Output the [X, Y] coordinate of the center of the cell containing the given text.  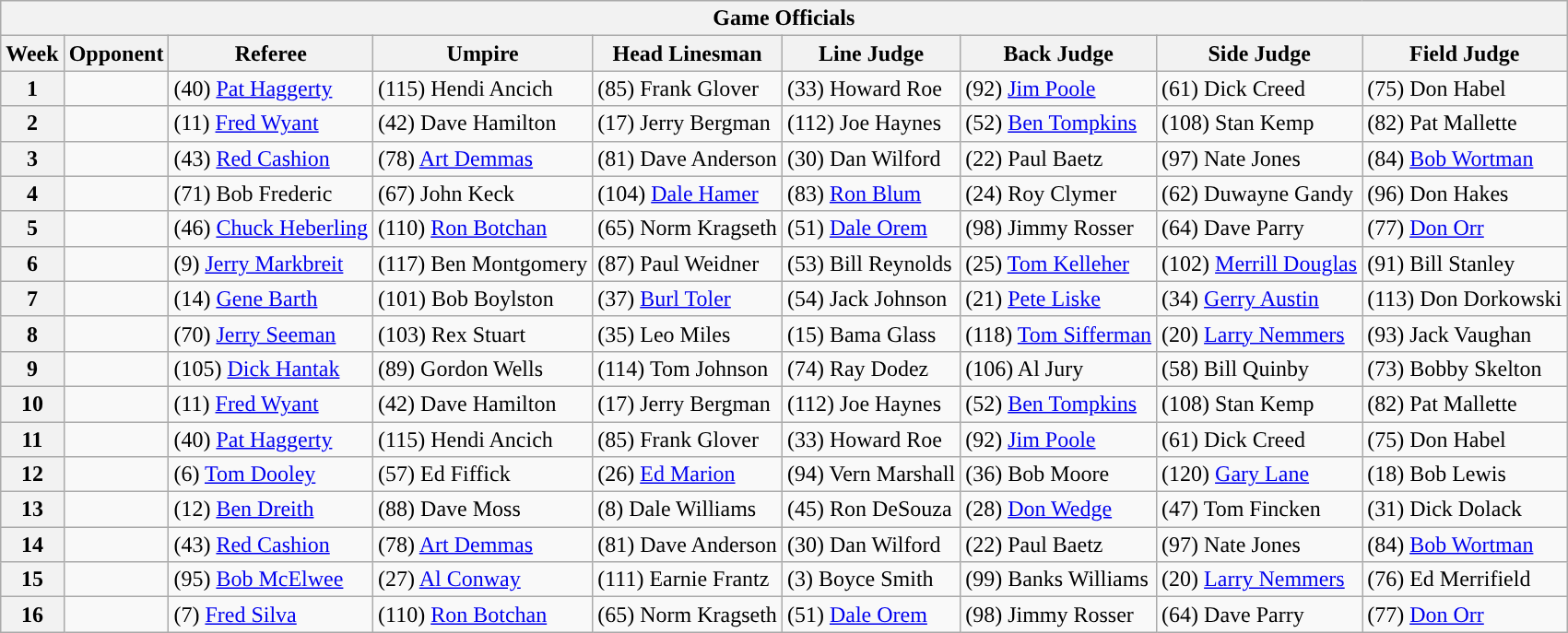
(88) Dave Moss [483, 510]
15 [32, 580]
16 [32, 615]
11 [32, 440]
(105) Dick Hantak [271, 369]
(89) Gordon Wells [483, 369]
Side Judge [1259, 53]
(47) Tom Fincken [1259, 510]
(62) Duwayne Gandy [1259, 193]
3 [32, 158]
(28) Don Wedge [1058, 510]
(3) Boyce Smith [870, 580]
(93) Jack Vaughan [1465, 334]
Week [32, 53]
(8) Dale Williams [688, 510]
(67) John Keck [483, 193]
(111) Earnie Frantz [688, 580]
(46) Chuck Heberling [271, 229]
(7) Fred Silva [271, 615]
(37) Burl Toler [688, 299]
(104) Dale Hamer [688, 193]
Back Judge [1058, 53]
Field Judge [1465, 53]
Game Officials [784, 18]
(70) Jerry Seeman [271, 334]
13 [32, 510]
(58) Bill Quinby [1259, 369]
14 [32, 545]
(15) Bama Glass [870, 334]
(74) Ray Dodez [870, 369]
2 [32, 123]
(91) Bill Stanley [1465, 264]
(117) Ben Montgomery [483, 264]
(96) Don Hakes [1465, 193]
(6) Tom Dooley [271, 475]
(54) Jack Johnson [870, 299]
(71) Bob Frederic [271, 193]
(53) Bill Reynolds [870, 264]
(27) Al Conway [483, 580]
(34) Gerry Austin [1259, 299]
(113) Don Dorkowski [1465, 299]
(83) Ron Blum [870, 193]
(35) Leo Miles [688, 334]
(21) Pete Liske [1058, 299]
Head Linesman [688, 53]
5 [32, 229]
(31) Dick Dolack [1465, 510]
(18) Bob Lewis [1465, 475]
4 [32, 193]
(36) Bob Moore [1058, 475]
(25) Tom Kelleher [1058, 264]
Umpire [483, 53]
(106) Al Jury [1058, 369]
(94) Vern Marshall [870, 475]
(103) Rex Stuart [483, 334]
(73) Bobby Skelton [1465, 369]
8 [32, 334]
(101) Bob Boylston [483, 299]
(87) Paul Weidner [688, 264]
(26) Ed Marion [688, 475]
(12) Ben Dreith [271, 510]
(95) Bob McElwee [271, 580]
(120) Gary Lane [1259, 475]
6 [32, 264]
(102) Merrill Douglas [1259, 264]
(14) Gene Barth [271, 299]
(99) Banks Williams [1058, 580]
Line Judge [870, 53]
(57) Ed Fiffick [483, 475]
(9) Jerry Markbreit [271, 264]
10 [32, 404]
(76) Ed Merrifield [1465, 580]
(118) Tom Sifferman [1058, 334]
(45) Ron DeSouza [870, 510]
Opponent [116, 53]
7 [32, 299]
9 [32, 369]
12 [32, 475]
1 [32, 88]
(24) Roy Clymer [1058, 193]
Referee [271, 53]
(114) Tom Johnson [688, 369]
